Return [X, Y] of the center of cell containing provided text 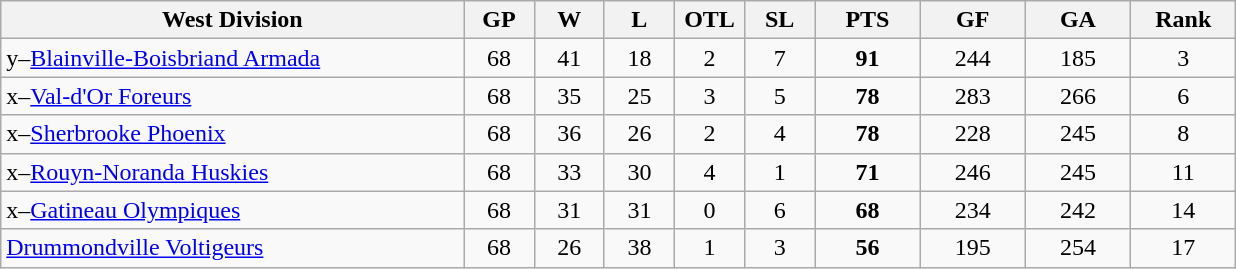
x–Sherbrooke Phoenix [232, 134]
11 [1184, 172]
244 [972, 58]
0 [709, 210]
GA [1078, 20]
33 [569, 172]
246 [972, 172]
228 [972, 134]
West Division [232, 20]
x–Gatineau Olympiques [232, 210]
35 [569, 96]
x–Rouyn-Noranda Huskies [232, 172]
195 [972, 248]
L [639, 20]
8 [1184, 134]
GP [499, 20]
25 [639, 96]
Rank [1184, 20]
41 [569, 58]
PTS [868, 20]
SL [780, 20]
36 [569, 134]
W [569, 20]
OTL [709, 20]
185 [1078, 58]
242 [1078, 210]
71 [868, 172]
17 [1184, 248]
7 [780, 58]
x–Val-d'Or Foreurs [232, 96]
283 [972, 96]
14 [1184, 210]
y–Blainville-Boisbriand Armada [232, 58]
18 [639, 58]
234 [972, 210]
56 [868, 248]
38 [639, 248]
GF [972, 20]
Drummondville Voltigeurs [232, 248]
30 [639, 172]
254 [1078, 248]
5 [780, 96]
91 [868, 58]
266 [1078, 96]
